Find where the given text appears and provide that cell's center as [x, y] coordinate. 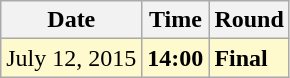
Final [249, 58]
14:00 [176, 58]
Time [176, 20]
July 12, 2015 [72, 58]
Date [72, 20]
Round [249, 20]
